Pinpoint the cell where the given text exists, returning its (x, y) midpoint coordinate. 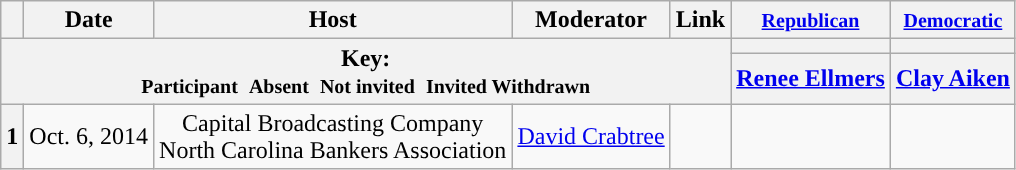
Date (89, 20)
1 (12, 136)
Oct. 6, 2014 (89, 136)
Key: Participant Absent Not invited Invited Withdrawn (366, 72)
Renee Ellmers (811, 78)
Capital Broadcasting CompanyNorth Carolina Bankers Association (333, 136)
Democratic (952, 20)
Clay Aiken (952, 78)
Link (700, 20)
Host (333, 20)
David Crabtree (591, 136)
Moderator (591, 20)
Republican (811, 20)
